Locate the cell with the specified text and output its [X, Y] center coordinate. 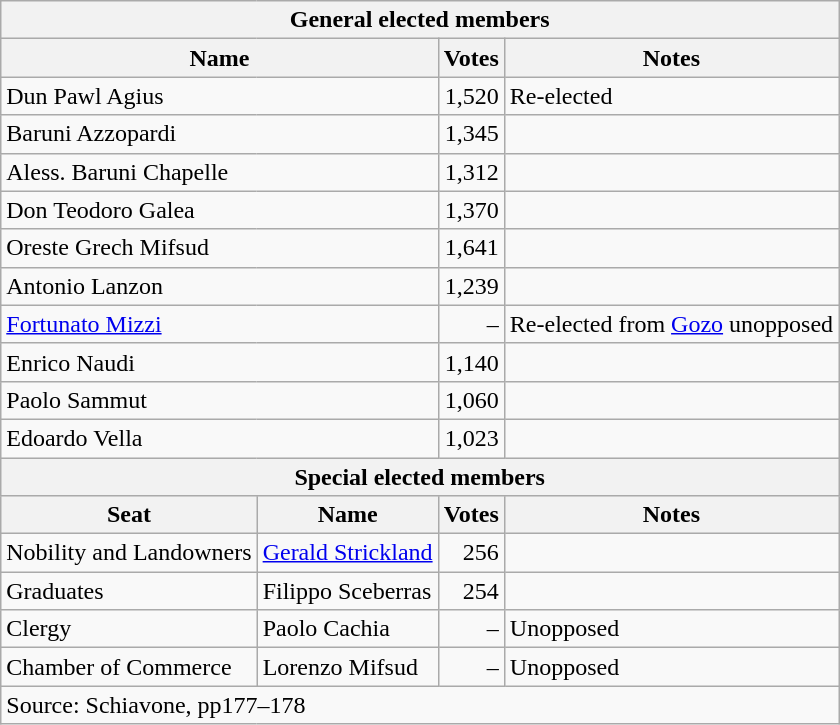
1,345 [471, 134]
Antonio Lanzon [220, 286]
Edoardo Vella [220, 438]
Source: Schiavone, pp177–178 [420, 705]
Paolo Cachia [348, 629]
Dun Pawl Agius [220, 96]
Paolo Sammut [220, 400]
Re-elected [671, 96]
1,023 [471, 438]
Aless. Baruni Chapelle [220, 172]
Nobility and Landowners [129, 553]
Enrico Naudi [220, 362]
Lorenzo Mifsud [348, 667]
1,520 [471, 96]
1,140 [471, 362]
Chamber of Commerce [129, 667]
1,239 [471, 286]
Oreste Grech Mifsud [220, 248]
Fortunato Mizzi [220, 324]
Baruni Azzopardi [220, 134]
General elected members [420, 20]
Clergy [129, 629]
Re-elected from Gozo unopposed [671, 324]
Seat [129, 515]
Don Teodoro Galea [220, 210]
Filippo Sceberras [348, 591]
1,641 [471, 248]
256 [471, 553]
1,312 [471, 172]
1,370 [471, 210]
Special elected members [420, 477]
Graduates [129, 591]
Gerald Strickland [348, 553]
1,060 [471, 400]
254 [471, 591]
